Pinpoint the cell where the given text exists, returning its [X, Y] midpoint coordinate. 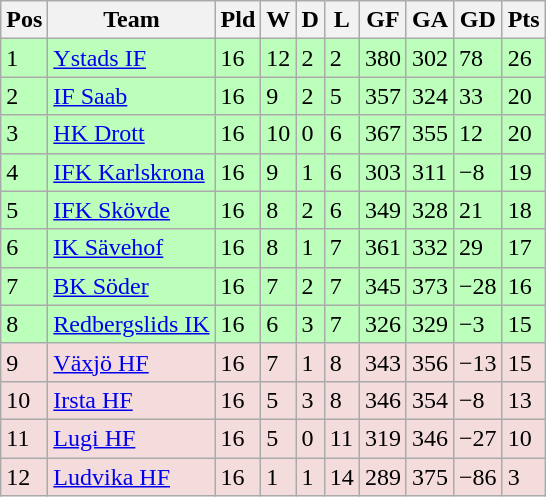
21 [478, 210]
326 [382, 324]
IFK Karlskrona [132, 172]
26 [524, 58]
311 [430, 172]
19 [524, 172]
13 [524, 400]
302 [430, 58]
319 [382, 438]
GF [382, 20]
345 [382, 286]
W [278, 20]
Pos [24, 20]
329 [430, 324]
324 [430, 96]
33 [478, 96]
373 [430, 286]
D [310, 20]
HK Drott [132, 134]
Växjö HF [132, 362]
GD [478, 20]
Ystads IF [132, 58]
−86 [478, 477]
−28 [478, 286]
Lugi HF [132, 438]
355 [430, 134]
−3 [478, 324]
IK Sävehof [132, 248]
−13 [478, 362]
343 [382, 362]
Pld [238, 20]
361 [382, 248]
L [342, 20]
4 [24, 172]
18 [524, 210]
Redbergslids IK [132, 324]
332 [430, 248]
−27 [478, 438]
78 [478, 58]
GA [430, 20]
17 [524, 248]
Irsta HF [132, 400]
Team [132, 20]
380 [382, 58]
375 [430, 477]
354 [430, 400]
29 [478, 248]
14 [342, 477]
Ludvika HF [132, 477]
IFK Skövde [132, 210]
328 [430, 210]
Pts [524, 20]
367 [382, 134]
349 [382, 210]
289 [382, 477]
357 [382, 96]
IF Saab [132, 96]
BK Söder [132, 286]
356 [430, 362]
303 [382, 172]
